Return [X, Y] of the center of cell containing provided text 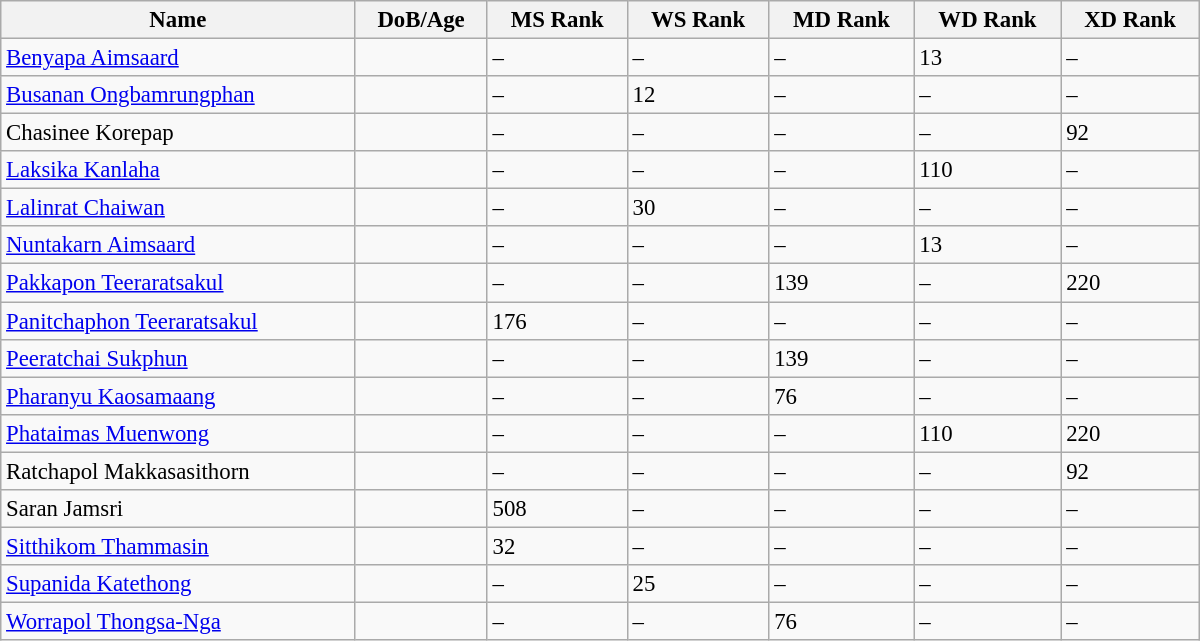
Nuntakarn Aimsaard [178, 245]
Name [178, 20]
Worrapol Thongsa-Nga [178, 621]
MD Rank [842, 20]
Chasinee Korepap [178, 133]
WD Rank [988, 20]
WS Rank [698, 20]
Panitchaphon Teeraratsakul [178, 321]
30 [698, 208]
25 [698, 584]
Pakkapon Teeraratsakul [178, 283]
176 [557, 321]
508 [557, 509]
Peeratchai Sukphun [178, 358]
XD Rank [1130, 20]
Benyapa Aimsaard [178, 58]
MS Rank [557, 20]
DoB/Age [421, 20]
Ratchapol Makkasasithorn [178, 471]
12 [698, 95]
Phataimas Muenwong [178, 433]
Lalinrat Chaiwan [178, 208]
Supanida Katethong [178, 584]
Pharanyu Kaosamaang [178, 396]
Saran Jamsri [178, 509]
Laksika Kanlaha [178, 170]
Sitthikom Thammasin [178, 546]
32 [557, 546]
Busanan Ongbamrungphan [178, 95]
